Determine the [x, y] coordinate at the center of the cell enclosing the given text.  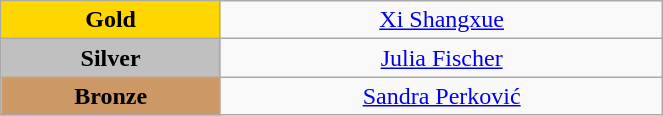
Xi Shangxue [441, 20]
Sandra Perković [441, 96]
Gold [111, 20]
Julia Fischer [441, 58]
Silver [111, 58]
Bronze [111, 96]
